Find where the given text appears and provide that cell's center as [x, y] coordinate. 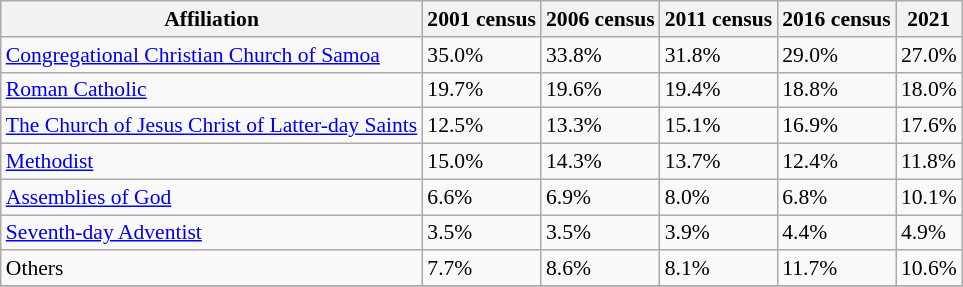
8.0% [718, 197]
19.4% [718, 90]
Methodist [212, 162]
2016 census [836, 19]
Affiliation [212, 19]
Congregational Christian Church of Samoa [212, 55]
2021 [929, 19]
16.9% [836, 126]
6.8% [836, 197]
7.7% [482, 269]
15.0% [482, 162]
14.3% [600, 162]
15.1% [718, 126]
12.5% [482, 126]
12.4% [836, 162]
11.7% [836, 269]
The Church of Jesus Christ of Latter-day Saints [212, 126]
2006 census [600, 19]
2001 census [482, 19]
18.8% [836, 90]
Seventh-day Adventist [212, 233]
13.7% [718, 162]
19.6% [600, 90]
8.6% [600, 269]
10.1% [929, 197]
4.9% [929, 233]
3.9% [718, 233]
4.4% [836, 233]
8.1% [718, 269]
35.0% [482, 55]
13.3% [600, 126]
33.8% [600, 55]
Assemblies of God [212, 197]
31.8% [718, 55]
27.0% [929, 55]
6.9% [600, 197]
17.6% [929, 126]
Others [212, 269]
19.7% [482, 90]
11.8% [929, 162]
18.0% [929, 90]
Roman Catholic [212, 90]
6.6% [482, 197]
10.6% [929, 269]
2011 census [718, 19]
29.0% [836, 55]
